Scan for the cell matching the given text and deliver its [x, y] coordinate at center. 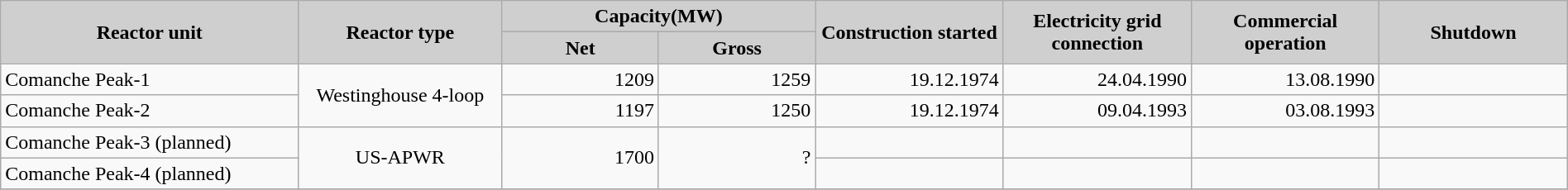
Electricity grid connection [1097, 32]
Net [581, 48]
09.04.1993 [1097, 111]
Comanche Peak-3 (planned) [150, 142]
Reactor type [400, 32]
Gross [736, 48]
24.04.1990 [1097, 79]
1197 [581, 111]
1250 [736, 111]
1209 [581, 79]
Comanche Peak-4 (planned) [150, 173]
Commercial operation [1285, 32]
Shutdown [1474, 32]
Reactor unit [150, 32]
? [736, 158]
Capacity(MW) [658, 17]
US-APWR [400, 158]
1259 [736, 79]
13.08.1990 [1285, 79]
Comanche Peak-2 [150, 111]
Construction started [910, 32]
Westinghouse 4-loop [400, 95]
Comanche Peak-1 [150, 79]
03.08.1993 [1285, 111]
1700 [581, 158]
